Pinpoint the cell where the given text exists, returning its (x, y) midpoint coordinate. 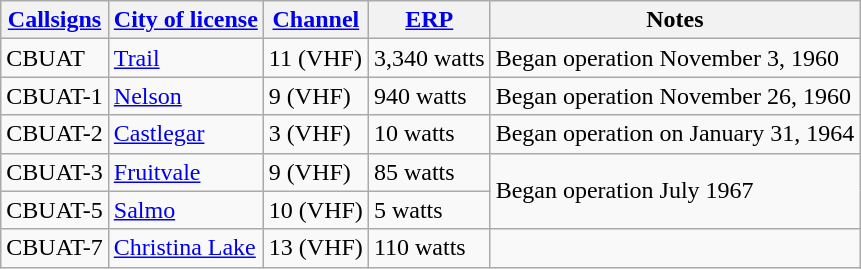
3,340 watts (429, 58)
5 watts (429, 210)
Nelson (186, 96)
11 (VHF) (316, 58)
CBUAT-5 (55, 210)
Castlegar (186, 134)
CBUAT-7 (55, 248)
10 watts (429, 134)
Began operation November 3, 1960 (675, 58)
Began operation November 26, 1960 (675, 96)
Began operation July 1967 (675, 191)
Notes (675, 20)
ERP (429, 20)
Channel (316, 20)
85 watts (429, 172)
Trail (186, 58)
CBUAT (55, 58)
CBUAT-3 (55, 172)
Fruitvale (186, 172)
110 watts (429, 248)
City of license (186, 20)
CBUAT-1 (55, 96)
10 (VHF) (316, 210)
CBUAT-2 (55, 134)
Began operation on January 31, 1964 (675, 134)
Salmo (186, 210)
Callsigns (55, 20)
3 (VHF) (316, 134)
940 watts (429, 96)
Christina Lake (186, 248)
13 (VHF) (316, 248)
